Search for the cell housing the specified text and yield its [X, Y] center coordinate. 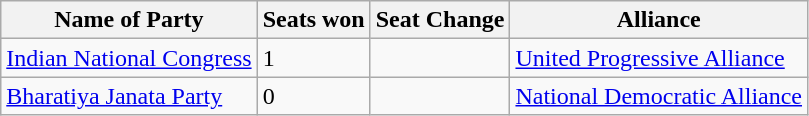
0 [314, 96]
Alliance [659, 20]
1 [314, 58]
Indian National Congress [129, 58]
United Progressive Alliance [659, 58]
National Democratic Alliance [659, 96]
Name of Party [129, 20]
Seat Change [440, 20]
Bharatiya Janata Party [129, 96]
Seats won [314, 20]
